From the cell containing the given text, extract its center point as (x, y) coordinate. 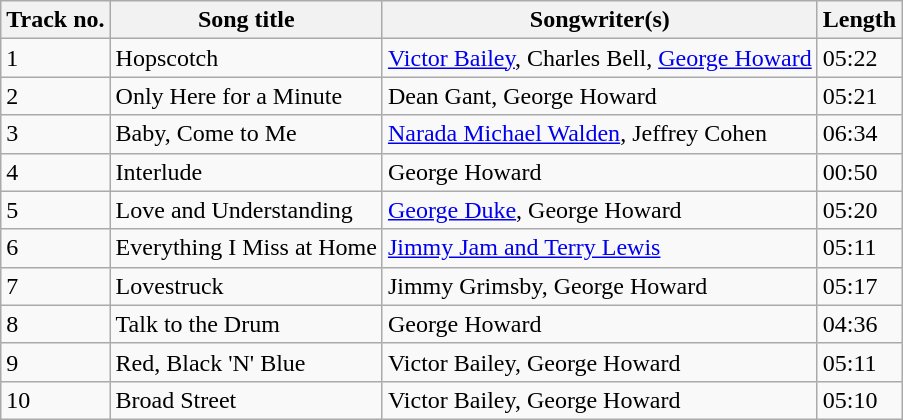
Victor Bailey, Charles Bell, George Howard (600, 58)
05:22 (859, 58)
Hopscotch (246, 58)
9 (56, 362)
00:50 (859, 172)
3 (56, 134)
Interlude (246, 172)
7 (56, 286)
05:21 (859, 96)
2 (56, 96)
Broad Street (246, 400)
Track no. (56, 20)
Baby, Come to Me (246, 134)
Songwriter(s) (600, 20)
1 (56, 58)
Narada Michael Walden, Jeffrey Cohen (600, 134)
Only Here for a Minute (246, 96)
Red, Black 'N' Blue (246, 362)
10 (56, 400)
Length (859, 20)
Lovestruck (246, 286)
5 (56, 210)
04:36 (859, 324)
Jimmy Grimsby, George Howard (600, 286)
05:20 (859, 210)
06:34 (859, 134)
05:10 (859, 400)
4 (56, 172)
Everything I Miss at Home (246, 248)
Jimmy Jam and Terry Lewis (600, 248)
8 (56, 324)
Love and Understanding (246, 210)
05:17 (859, 286)
Song title (246, 20)
6 (56, 248)
George Duke, George Howard (600, 210)
Talk to the Drum (246, 324)
Dean Gant, George Howard (600, 96)
